Locate the cell with the specified text and output its [x, y] center coordinate. 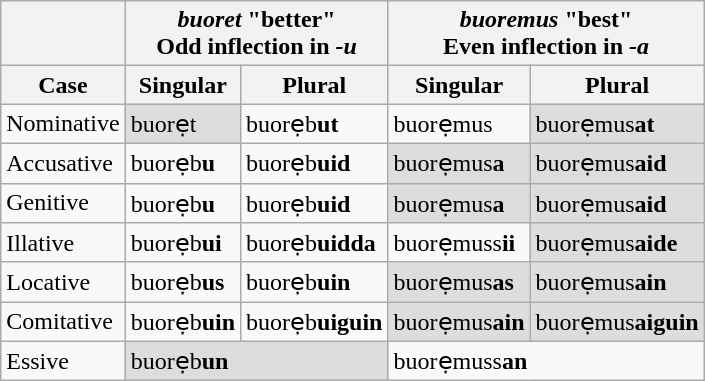
Case [63, 85]
Comitative [63, 322]
Essive [63, 361]
buorẹmusaiguin [617, 322]
buorẹmus [459, 124]
Illative [63, 243]
Nominative [63, 124]
buorẹmusas [459, 282]
Genitive [63, 203]
Accusative [63, 163]
buorẹmussan [546, 361]
buorẹbuidda [314, 243]
buorẹbuiguin [314, 322]
buorẹt [182, 124]
buoremus "best"Even inflection in -a [546, 34]
Locative [63, 282]
buorẹbui [182, 243]
buorẹmusaide [617, 243]
buorẹmussii [459, 243]
buorẹbus [182, 282]
buorẹbun [256, 361]
buorẹbut [314, 124]
buoret "better"Odd inflection in -u [256, 34]
buorẹmusat [617, 124]
